Locate the cell with the specified text and output its [X, Y] center coordinate. 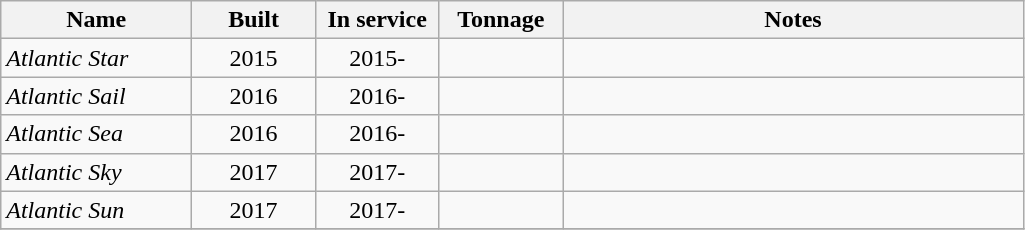
Atlantic Star [96, 58]
Atlantic Sea [96, 134]
Notes [792, 20]
Atlantic Sky [96, 172]
Atlantic Sail [96, 96]
Atlantic Sun [96, 210]
2015 [254, 58]
In service [377, 20]
2015- [377, 58]
Built [254, 20]
Tonnage [501, 20]
Name [96, 20]
